Return the [X, Y] coordinate for the center point of the cell that contains the specified text.  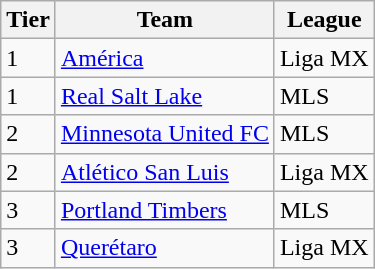
Team [164, 20]
League [324, 20]
Portland Timbers [164, 210]
Real Salt Lake [164, 96]
Tier [28, 20]
América [164, 58]
Minnesota United FC [164, 134]
Atlético San Luis [164, 172]
Querétaro [164, 248]
